Output the (X, Y) coordinate of the center of the cell containing the given text.  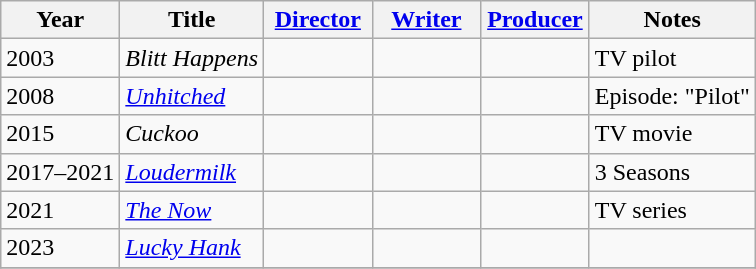
2015 (60, 134)
2003 (60, 58)
Unhitched (192, 96)
3 Seasons (672, 172)
Title (192, 20)
Year (60, 20)
2008 (60, 96)
TV pilot (672, 58)
Lucky Hank (192, 248)
Blitt Happens (192, 58)
Producer (536, 20)
2023 (60, 248)
TV movie (672, 134)
2017–2021 (60, 172)
The Now (192, 210)
Loudermilk (192, 172)
Director (318, 20)
Notes (672, 20)
Writer (426, 20)
2021 (60, 210)
Episode: "Pilot" (672, 96)
Cuckoo (192, 134)
TV series (672, 210)
